Identify which cell holds the provided text, then report its (x, y) central coordinate. 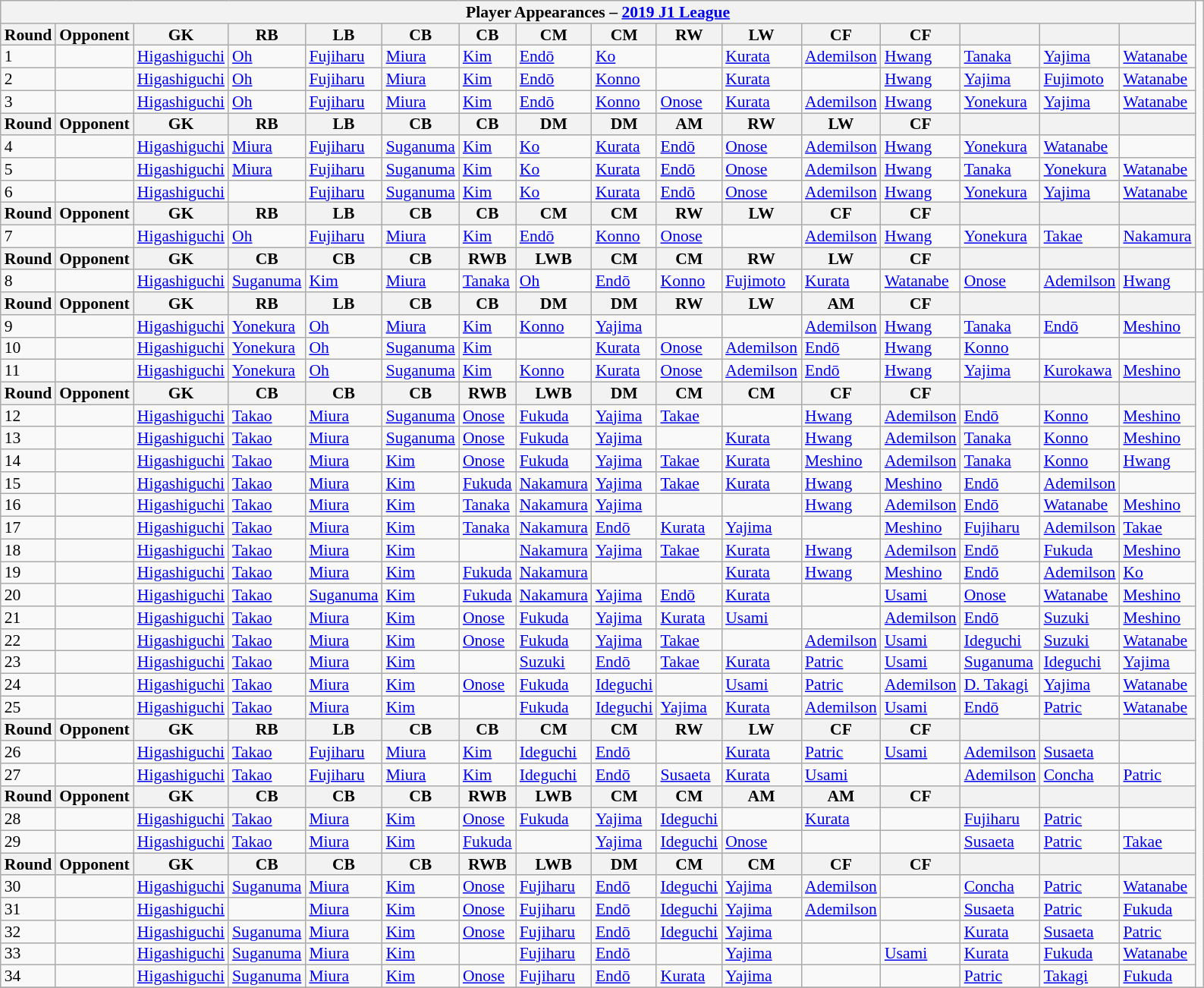
29 (29, 842)
16 (29, 505)
2 (29, 80)
Kurokawa (1080, 371)
20 (29, 596)
11 (29, 371)
4 (29, 146)
30 (29, 887)
22 (29, 640)
8 (29, 282)
19 (29, 573)
7 (29, 237)
3 (29, 102)
15 (29, 483)
28 (29, 820)
25 (29, 707)
1 (29, 57)
24 (29, 685)
33 (29, 954)
13 (29, 439)
23 (29, 662)
32 (29, 932)
Takagi (1080, 977)
12 (29, 416)
6 (29, 192)
14 (29, 461)
21 (29, 618)
5 (29, 169)
27 (29, 775)
D. Takagi (1000, 685)
Player Appearances – 2019 J1 League (598, 12)
18 (29, 550)
9 (29, 326)
17 (29, 528)
10 (29, 348)
31 (29, 909)
34 (29, 977)
26 (29, 752)
